Extract the [X, Y] coordinate from the center of the cell holding the provided text.  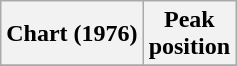
Chart (1976) [72, 34]
Peakposition [189, 34]
